Scan for the cell matching the given text and deliver its [X, Y] coordinate at center. 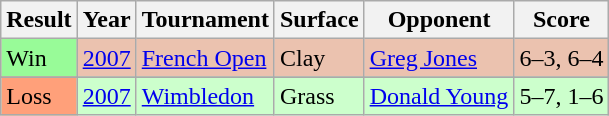
Surface [319, 20]
Opponent [439, 20]
Result [39, 20]
Wimbledon [205, 96]
Score [562, 20]
Year [106, 20]
Win [39, 58]
Donald Young [439, 96]
Tournament [205, 20]
Loss [39, 96]
French Open [205, 58]
Greg Jones [439, 58]
Grass [319, 96]
Clay [319, 58]
6–3, 6–4 [562, 58]
5–7, 1–6 [562, 96]
